Return the [X, Y] coordinate for the center point of the cell that contains the specified text.  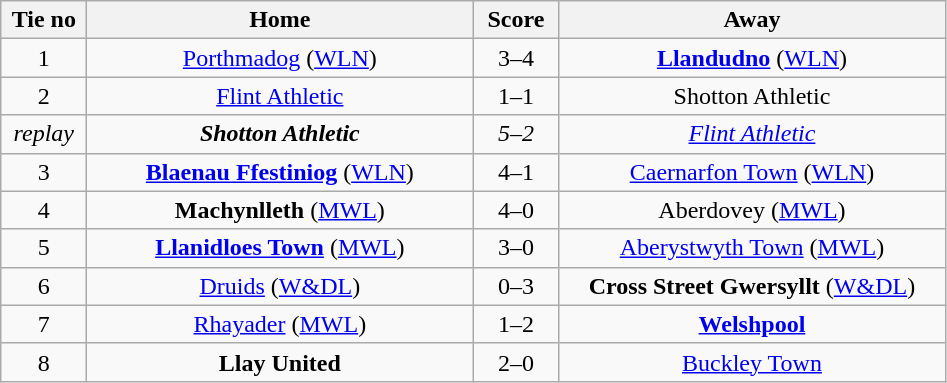
7 [44, 324]
Llandudno (WLN) [752, 58]
8 [44, 362]
3–4 [516, 58]
Home [280, 20]
1–2 [516, 324]
4–0 [516, 210]
2 [44, 96]
Druids (W&DL) [280, 286]
6 [44, 286]
replay [44, 134]
4–1 [516, 172]
3 [44, 172]
Porthmadog (WLN) [280, 58]
Aberystwyth Town (MWL) [752, 248]
2–0 [516, 362]
4 [44, 210]
1 [44, 58]
Machynlleth (MWL) [280, 210]
Score [516, 20]
Buckley Town [752, 362]
Rhayader (MWL) [280, 324]
Caernarfon Town (WLN) [752, 172]
Aberdovey (MWL) [752, 210]
Cross Street Gwersyllt (W&DL) [752, 286]
3–0 [516, 248]
Away [752, 20]
Llay United [280, 362]
5 [44, 248]
1–1 [516, 96]
Welshpool [752, 324]
0–3 [516, 286]
Blaenau Ffestiniog (WLN) [280, 172]
Tie no [44, 20]
5–2 [516, 134]
Llanidloes Town (MWL) [280, 248]
